Search for the cell housing the specified text and yield its (X, Y) center coordinate. 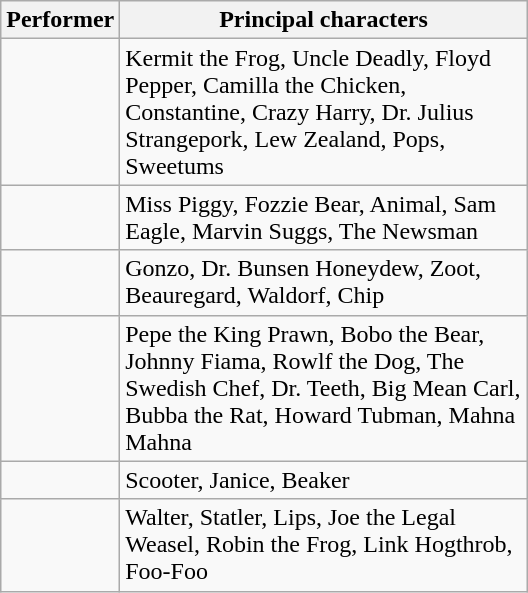
Kermit the Frog, Uncle Deadly, Floyd Pepper, Camilla the Chicken, Constantine, Crazy Harry, Dr. Julius Strangepork, Lew Zealand, Pops, Sweetums (324, 112)
Performer (60, 20)
Gonzo, Dr. Bunsen Honeydew, Zoot, Beauregard, Waldorf, Chip (324, 282)
Miss Piggy, Fozzie Bear, Animal, Sam Eagle, Marvin Suggs, The Newsman (324, 218)
Scooter, Janice, Beaker (324, 480)
Principal characters (324, 20)
Walter, Statler, Lips, Joe the Legal Weasel, Robin the Frog, Link Hogthrob, Foo-Foo (324, 545)
